Output the (x, y) coordinate of the center of the cell containing the given text.  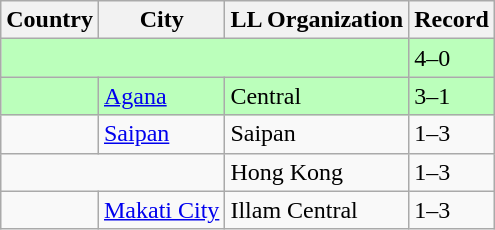
3–1 (452, 96)
4–0 (452, 58)
Illam Central (317, 210)
LL Organization (317, 20)
Record (452, 20)
Makati City (161, 210)
Central (317, 96)
Country (50, 20)
Agana (161, 96)
City (161, 20)
Hong Kong (317, 172)
